From the cell containing the given text, extract its center point as [X, Y] coordinate. 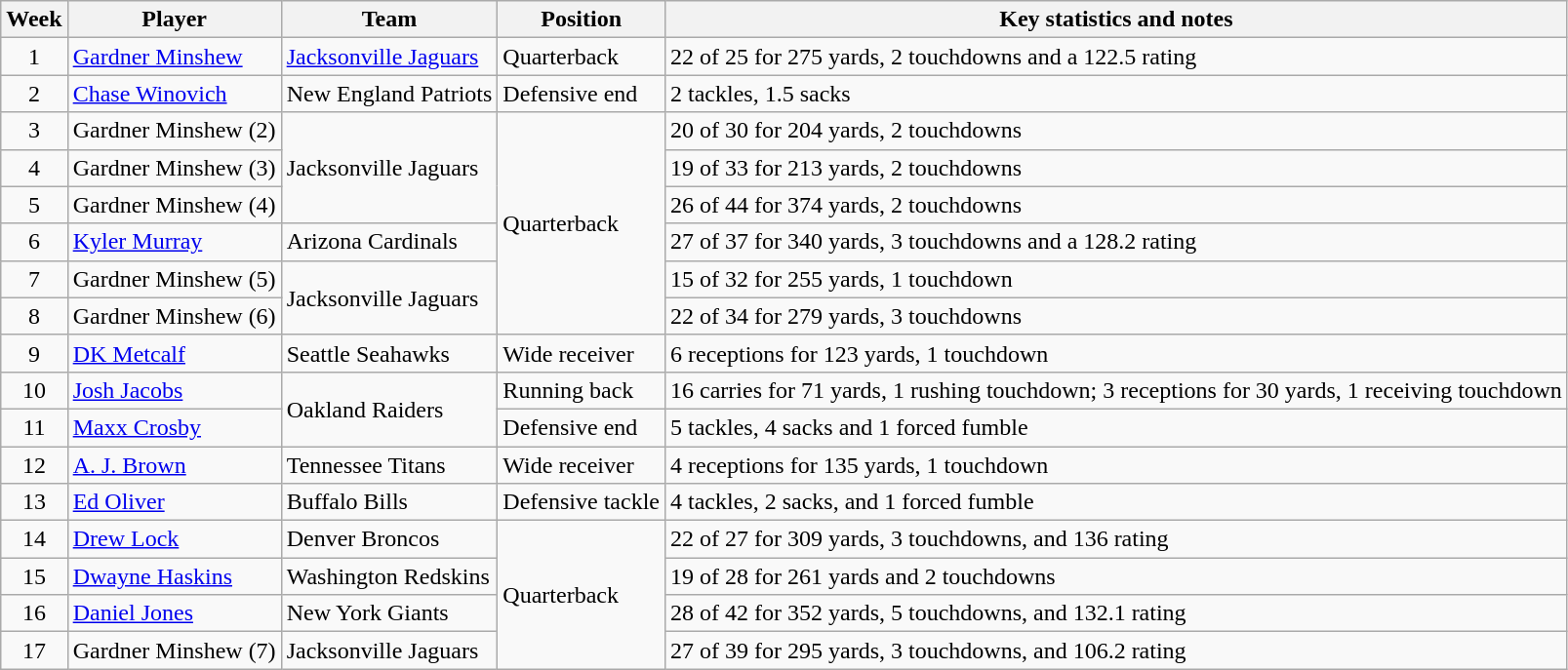
Gardner Minshew (6) [174, 316]
16 carries for 71 yards, 1 rushing touchdown; 3 receptions for 30 yards, 1 receiving touchdown [1116, 390]
17 [34, 650]
Team [389, 20]
10 [34, 390]
A. J. Brown [174, 465]
11 [34, 427]
Washington Redskins [389, 576]
Drew Lock [174, 539]
27 of 37 for 340 yards, 3 touchdowns and a 128.2 rating [1116, 242]
26 of 44 for 374 yards, 2 touchdowns [1116, 205]
Daniel Jones [174, 613]
9 [34, 353]
New York Giants [389, 613]
4 receptions for 135 yards, 1 touchdown [1116, 465]
3 [34, 131]
22 of 34 for 279 yards, 3 touchdowns [1116, 316]
2 tackles, 1.5 sacks [1116, 94]
Key statistics and notes [1116, 20]
16 [34, 613]
27 of 39 for 295 yards, 3 touchdowns, and 106.2 rating [1116, 650]
4 tackles, 2 sacks, and 1 forced fumble [1116, 502]
2 [34, 94]
New England Patriots [389, 94]
Player [174, 20]
19 of 33 for 213 yards, 2 touchdowns [1116, 168]
Position [582, 20]
Gardner Minshew (3) [174, 168]
Kyler Murray [174, 242]
5 [34, 205]
7 [34, 279]
12 [34, 465]
DK Metcalf [174, 353]
Defensive tackle [582, 502]
Dwayne Haskins [174, 576]
Gardner Minshew (7) [174, 650]
22 of 27 for 309 yards, 3 touchdowns, and 136 rating [1116, 539]
Gardner Minshew (2) [174, 131]
Seattle Seahawks [389, 353]
5 tackles, 4 sacks and 1 forced fumble [1116, 427]
Oakland Raiders [389, 409]
20 of 30 for 204 yards, 2 touchdowns [1116, 131]
13 [34, 502]
Gardner Minshew (4) [174, 205]
Buffalo Bills [389, 502]
Chase Winovich [174, 94]
8 [34, 316]
28 of 42 for 352 yards, 5 touchdowns, and 132.1 rating [1116, 613]
Arizona Cardinals [389, 242]
Week [34, 20]
1 [34, 57]
19 of 28 for 261 yards and 2 touchdowns [1116, 576]
15 [34, 576]
14 [34, 539]
22 of 25 for 275 yards, 2 touchdowns and a 122.5 rating [1116, 57]
Josh Jacobs [174, 390]
4 [34, 168]
Gardner Minshew [174, 57]
Gardner Minshew (5) [174, 279]
Tennessee Titans [389, 465]
Denver Broncos [389, 539]
Maxx Crosby [174, 427]
6 receptions for 123 yards, 1 touchdown [1116, 353]
Ed Oliver [174, 502]
Running back [582, 390]
6 [34, 242]
15 of 32 for 255 yards, 1 touchdown [1116, 279]
